Identify which cell holds the provided text, then report its [X, Y] central coordinate. 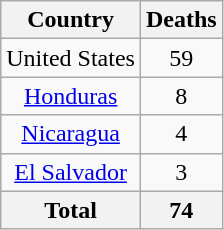
El Salvador [71, 172]
59 [181, 58]
Deaths [181, 20]
8 [181, 96]
Country [71, 20]
3 [181, 172]
Total [71, 210]
United States [71, 58]
Nicaragua [71, 134]
74 [181, 210]
Honduras [71, 96]
4 [181, 134]
